Identify which cell holds the provided text, then report its (X, Y) central coordinate. 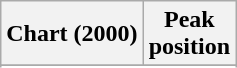
Chart (2000) (72, 34)
Peakposition (189, 34)
